For the text-containing cell, return its midpoint in [x, y] coordinate format. 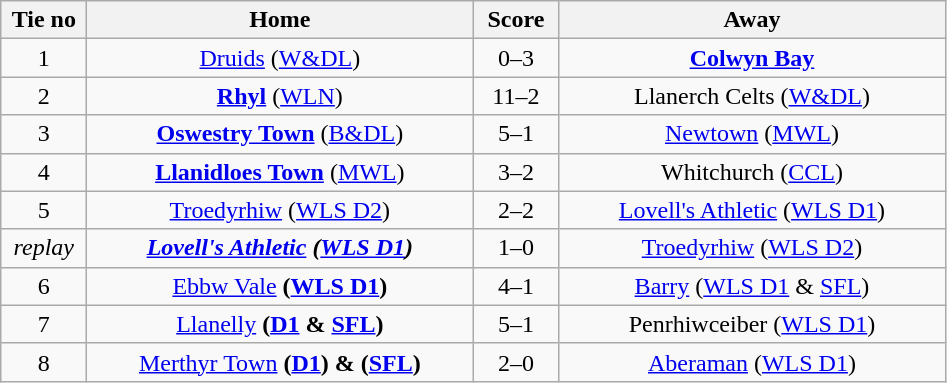
2–2 [516, 210]
Newtown (MWL) [752, 134]
2–0 [516, 362]
Tie no [44, 20]
3–2 [516, 172]
5 [44, 210]
Score [516, 20]
7 [44, 324]
Away [752, 20]
8 [44, 362]
3 [44, 134]
Llanerch Celts (W&DL) [752, 96]
Barry (WLS D1 & SFL) [752, 286]
1–0 [516, 248]
Aberaman (WLS D1) [752, 362]
4–1 [516, 286]
Druids (W&DL) [280, 58]
Whitchurch (CCL) [752, 172]
2 [44, 96]
Ebbw Vale (WLS D1) [280, 286]
replay [44, 248]
Rhyl (WLN) [280, 96]
11–2 [516, 96]
4 [44, 172]
Llanelly (D1 & SFL) [280, 324]
Colwyn Bay [752, 58]
Merthyr Town (D1) & (SFL) [280, 362]
1 [44, 58]
0–3 [516, 58]
Home [280, 20]
Llanidloes Town (MWL) [280, 172]
6 [44, 286]
Oswestry Town (B&DL) [280, 134]
Penrhiwceiber (WLS D1) [752, 324]
